Output the (x, y) coordinate of the center of the cell containing the given text.  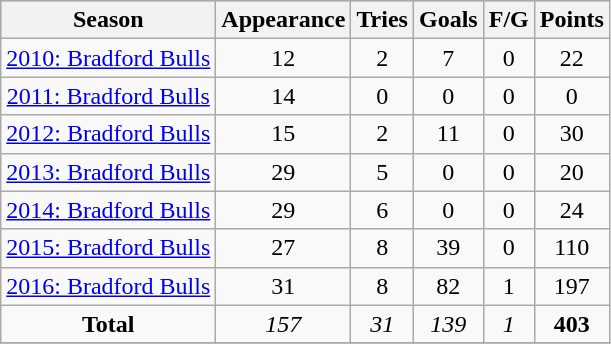
20 (572, 172)
F/G (508, 20)
2014: Bradford Bulls (108, 210)
5 (382, 172)
6 (382, 210)
24 (572, 210)
2015: Bradford Bulls (108, 248)
Points (572, 20)
Appearance (284, 20)
403 (572, 324)
110 (572, 248)
30 (572, 134)
12 (284, 58)
2016: Bradford Bulls (108, 286)
Season (108, 20)
Goals (448, 20)
157 (284, 324)
197 (572, 286)
82 (448, 286)
139 (448, 324)
Tries (382, 20)
11 (448, 134)
39 (448, 248)
Total (108, 324)
2010: Bradford Bulls (108, 58)
14 (284, 96)
2011: Bradford Bulls (108, 96)
22 (572, 58)
2013: Bradford Bulls (108, 172)
27 (284, 248)
15 (284, 134)
2012: Bradford Bulls (108, 134)
7 (448, 58)
